Determine the (x, y) coordinate at the center of the cell enclosing the given text.  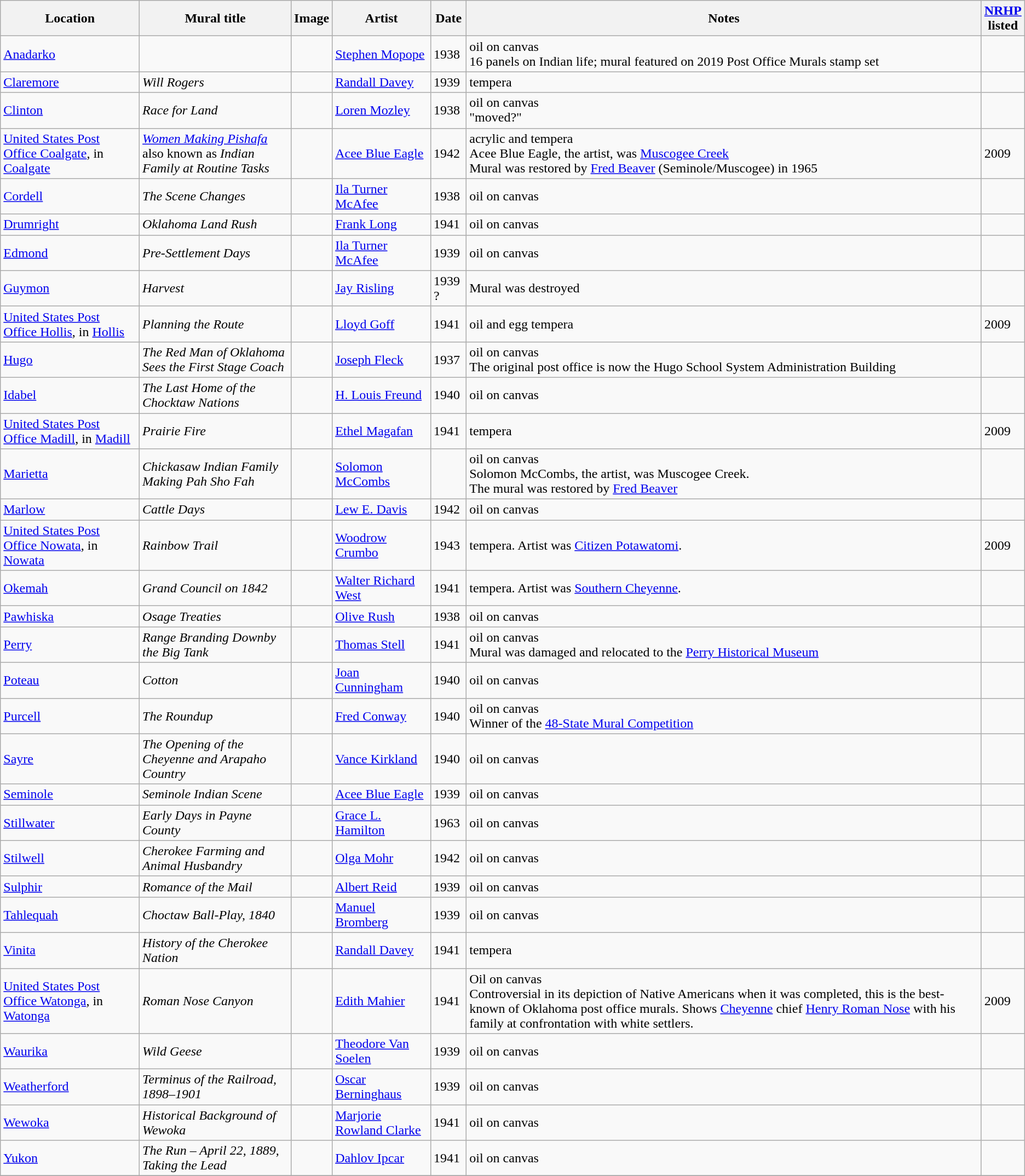
Solomon McCombs (382, 474)
tempera. Artist was Citizen Potawatomi. (724, 545)
Guymon (70, 288)
Range Branding Downby the Big Tank (216, 645)
Notes (724, 19)
Mural title (216, 19)
Osage Treaties (216, 616)
Albert Reid (382, 886)
Wewoka (70, 1122)
Okemah (70, 588)
Stilwell (70, 858)
acrylic and temperaAcee Blue Eagle, the artist, was Muscogee CreekMural was restored by Fred Beaver (Seminole/Muscogee) in 1965 (724, 153)
Sayre (70, 759)
Artist (382, 19)
Race for Land (216, 111)
oil and egg tempera (724, 324)
Seminole (70, 794)
Walter Richard West (382, 588)
Clinton (70, 111)
oil on canvas16 panels on Indian life; mural featured on 2019 Post Office Murals stamp set (724, 54)
Early Days in Payne County (216, 822)
oil on canvasThe original post office is now the Hugo School System Administration Building (724, 359)
Stephen Mopope (382, 54)
Pre-Settlement Days (216, 253)
Joseph Fleck (382, 359)
Lloyd Goff (382, 324)
Theodore Van Soelen (382, 1051)
H. Louis Freund (382, 395)
Hugo (70, 359)
Frank Long (382, 224)
Dahlov Ipcar (382, 1158)
Cordell (70, 196)
The Scene Changes (216, 196)
Roman Nose Canyon (216, 1001)
Edith Mahier (382, 1001)
Lew E. Davis (382, 510)
Mural was destroyed (724, 288)
Cotton (216, 680)
Cherokee Farming and Animal Husbandry (216, 858)
The Roundup (216, 716)
Chickasaw Indian Family Making Pah Sho Fah (216, 474)
The Run – April 22, 1889, Taking the Lead (216, 1158)
Edmond (70, 253)
Olive Rush (382, 616)
Manuel Bromberg (382, 914)
1963 (449, 822)
Joan Cunningham (382, 680)
Marlow (70, 510)
Purcell (70, 716)
Stillwater (70, 822)
Will Rogers (216, 82)
Woodrow Crumbo (382, 545)
Rainbow Trail (216, 545)
oil on canvas"moved?" (724, 111)
1943 (449, 545)
Tahlequah (70, 914)
Fred Conway (382, 716)
Ethel Magafan (382, 430)
Idabel (70, 395)
The Last Home of the Chocktaw Nations (216, 395)
The Red Man of Oklahoma Sees the First Stage Coach (216, 359)
Choctaw Ball-Play, 1840 (216, 914)
oil on canvasMural was damaged and relocated to the Perry Historical Museum (724, 645)
Jay Risling (382, 288)
United States Post Office Madill, in Madill (70, 430)
NRHPlisted (1003, 19)
Marjorie Rowland Clarke (382, 1122)
Seminole Indian Scene (216, 794)
Drumright (70, 224)
Perry (70, 645)
Cattle Days (216, 510)
Location (70, 19)
Vinita (70, 950)
Marietta (70, 474)
Pawhiska (70, 616)
oil on canvasSolomon McCombs, the artist, was Muscogee Creek.The mural was restored by Fred Beaver (724, 474)
Romance of the Mail (216, 886)
Oklahoma Land Rush (216, 224)
Thomas Stell (382, 645)
Sulphir (70, 886)
1939 ? (449, 288)
tempera. Artist was Southern Cheyenne. (724, 588)
Grace L. Hamilton (382, 822)
Loren Mozley (382, 111)
Date (449, 19)
Prairie Fire (216, 430)
Image (312, 19)
Anadarko (70, 54)
Women Making Pishafa also known as Indian Family at Routine Tasks (216, 153)
Oscar Berninghaus (382, 1087)
Vance Kirkland (382, 759)
United States Post Office Hollis, in Hollis (70, 324)
Weatherford (70, 1087)
Waurika (70, 1051)
United States Post Office Watonga, in Watonga (70, 1001)
The Opening of the Cheyenne and Arapaho Country (216, 759)
Harvest (216, 288)
Yukon (70, 1158)
United States Post Office Coalgate, in Coalgate (70, 153)
Planning the Route (216, 324)
Claremore (70, 82)
1937 (449, 359)
Historical Background of Wewoka (216, 1122)
oil on canvasWinner of the 48-State Mural Competition (724, 716)
Olga Mohr (382, 858)
Wild Geese (216, 1051)
Poteau (70, 680)
United States Post Office Nowata, in Nowata (70, 545)
History of the Cherokee Nation (216, 950)
Grand Council on 1842 (216, 588)
Terminus of the Railroad, 1898–1901 (216, 1087)
